Pinpoint the cell where the given text exists, returning its (x, y) midpoint coordinate. 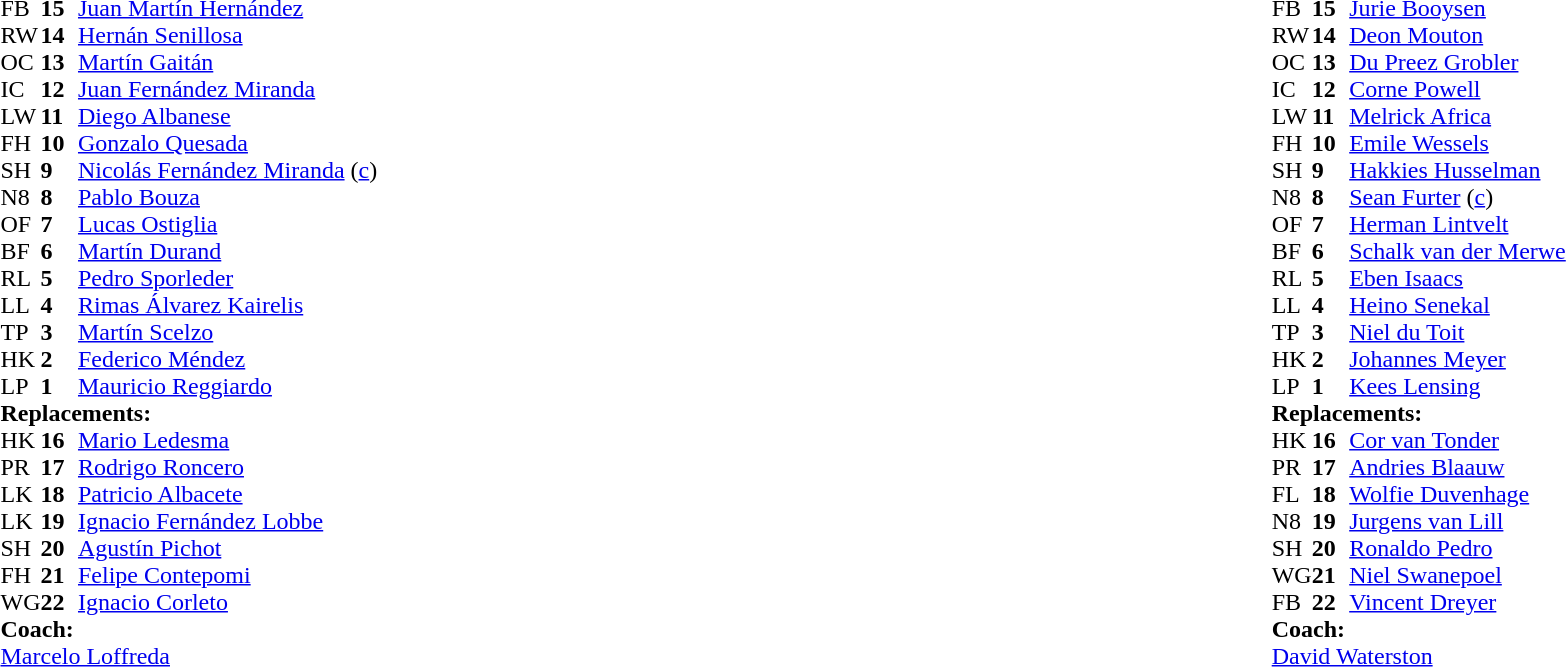
Pedro Sporleder (228, 278)
Pablo Bouza (228, 198)
Nicolás Fernández Miranda (c) (228, 170)
Ignacio Corleto (228, 602)
Corne Powell (1458, 90)
FB (1292, 602)
Felipe Contepomi (228, 576)
Martín Scelzo (228, 332)
Rodrigo Roncero (228, 468)
Ronaldo Pedro (1458, 548)
Heino Senekal (1458, 306)
Diego Albanese (228, 116)
Gonzalo Quesada (228, 144)
Ignacio Fernández Lobbe (228, 522)
Du Preez Grobler (1458, 62)
Mario Ledesma (228, 440)
Hakkies Husselman (1458, 170)
Niel du Toit (1458, 332)
FL (1292, 494)
Schalk van der Merwe (1458, 252)
Mauricio Reggiardo (228, 386)
Deon Mouton (1458, 36)
Vincent Dreyer (1458, 602)
Kees Lensing (1458, 386)
Melrick Africa (1458, 116)
Juan Fernández Miranda (228, 90)
Wolfie Duvenhage (1458, 494)
Jurgens van Lill (1458, 522)
Patricio Albacete (228, 494)
Niel Swanepoel (1458, 576)
Agustín Pichot (228, 548)
Andries Blaauw (1458, 468)
Eben Isaacs (1458, 278)
Emile Wessels (1458, 144)
Sean Furter (c) (1458, 198)
Cor van Tonder (1458, 440)
Martín Durand (228, 252)
Martín Gaitán (228, 62)
Rimas Álvarez Kairelis (228, 306)
Hernán Senillosa (228, 36)
Johannes Meyer (1458, 360)
Herman Lintvelt (1458, 224)
Lucas Ostiglia (228, 224)
Federico Méndez (228, 360)
